Search for the cell housing the specified text and yield its [X, Y] center coordinate. 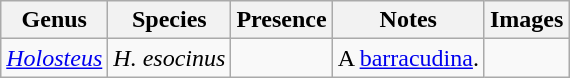
Holosteus [54, 58]
Notes [408, 20]
H. esocinus [170, 58]
Presence [282, 20]
Species [170, 20]
Images [526, 20]
A barracudina. [408, 58]
Genus [54, 20]
